Provide the [x, y] coordinate of the cell's center where the given text is located.  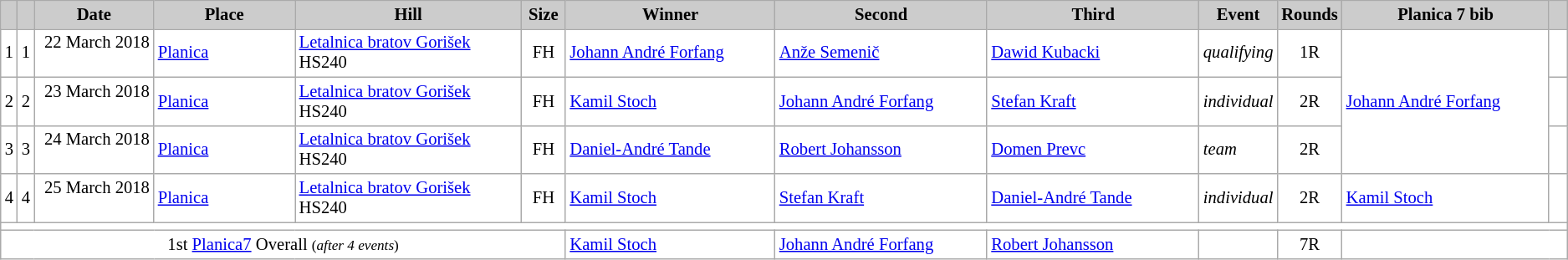
1R [1310, 53]
1st Planica7 Overall (after 4 events) [283, 244]
Place [224, 14]
Domen Prevc [1093, 150]
Date [94, 14]
Anže Semenič [881, 53]
Second [881, 14]
24 March 2018 [94, 150]
team [1238, 150]
Rounds [1310, 14]
Event [1238, 14]
Third [1093, 14]
7R [1310, 244]
Size [544, 14]
Hill [408, 14]
Planica 7 bib [1446, 14]
Winner [670, 14]
qualifying [1238, 53]
25 March 2018 [94, 198]
Dawid Kubacki [1093, 53]
23 March 2018 [94, 101]
22 March 2018 [94, 53]
